Scan for the cell matching the given text and deliver its (x, y) coordinate at center. 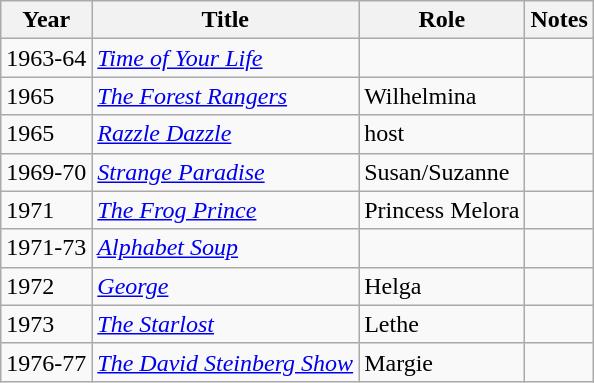
host (442, 134)
Helga (442, 286)
1963-64 (46, 58)
1971-73 (46, 248)
George (226, 286)
1971 (46, 210)
Susan/Suzanne (442, 172)
1976-77 (46, 362)
Alphabet Soup (226, 248)
1969-70 (46, 172)
Princess Melora (442, 210)
1973 (46, 324)
Wilhelmina (442, 96)
Role (442, 20)
Time of Your Life (226, 58)
Razzle Dazzle (226, 134)
1972 (46, 286)
Strange Paradise (226, 172)
The Starlost (226, 324)
Lethe (442, 324)
Notes (559, 20)
The Frog Prince (226, 210)
The Forest Rangers (226, 96)
Year (46, 20)
The David Steinberg Show (226, 362)
Margie (442, 362)
Title (226, 20)
